From the cell containing the given text, extract its center point as (X, Y) coordinate. 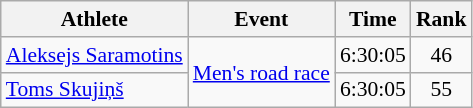
Rank (442, 19)
Men's road race (262, 72)
Time (373, 19)
Toms Skujiņš (94, 90)
Athlete (94, 19)
46 (442, 55)
55 (442, 90)
Aleksejs Saramotins (94, 55)
Event (262, 19)
